Extract the [X, Y] coordinate from the center of the cell holding the provided text.  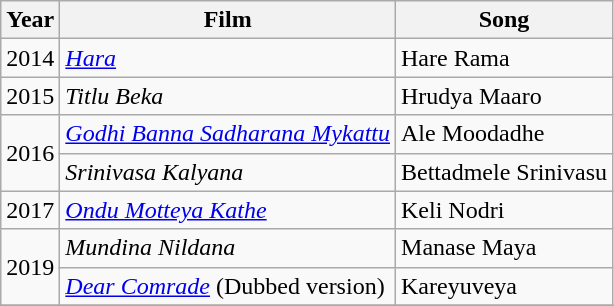
2015 [30, 96]
Hara [228, 58]
Bettadmele Srinivasu [504, 172]
Manase Maya [504, 248]
Mundina Nildana [228, 248]
Kareyuveya [504, 286]
2019 [30, 267]
Ale Moodadhe [504, 134]
Dear Comrade (Dubbed version) [228, 286]
Song [504, 20]
Titlu Beka [228, 96]
2014 [30, 58]
Film [228, 20]
Year [30, 20]
Keli Nodri [504, 210]
Ondu Motteya Kathe [228, 210]
Hrudya Maaro [504, 96]
2017 [30, 210]
Godhi Banna Sadharana Mykattu [228, 134]
Srinivasa Kalyana [228, 172]
Hare Rama [504, 58]
2016 [30, 153]
